Pinpoint the cell where the given text exists, returning its [x, y] midpoint coordinate. 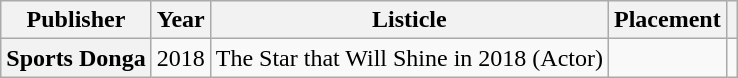
The Star that Will Shine in 2018 (Actor) [409, 58]
Year [180, 20]
Publisher [76, 20]
2018 [180, 58]
Listicle [409, 20]
Sports Donga [76, 58]
Placement [667, 20]
